Identify which cell holds the provided text, then report its (X, Y) central coordinate. 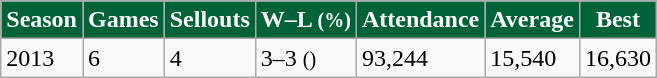
Season (42, 20)
Sellouts (210, 20)
16,630 (618, 58)
Attendance (420, 20)
15,540 (532, 58)
4 (210, 58)
2013 (42, 58)
6 (123, 58)
Best (618, 20)
3–3 () (306, 58)
93,244 (420, 58)
Games (123, 20)
Average (532, 20)
W–L (%) (306, 20)
